From the cell containing the given text, extract its center point as (X, Y) coordinate. 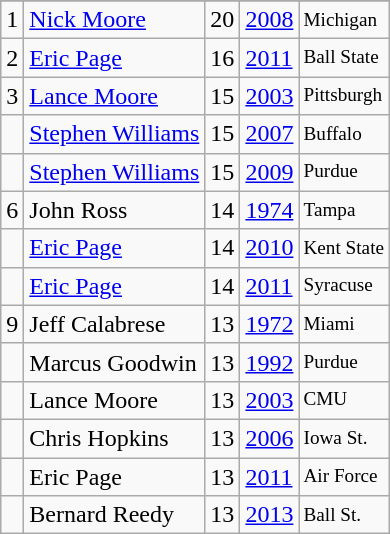
1992 (270, 362)
CMU (344, 400)
John Ross (114, 210)
2007 (270, 134)
Jeff Calabrese (114, 324)
1974 (270, 210)
16 (222, 58)
6 (12, 210)
Kent State (344, 248)
Ball St. (344, 515)
3 (12, 96)
Iowa St. (344, 438)
Michigan (344, 20)
2 (12, 58)
Pittsburgh (344, 96)
Nick Moore (114, 20)
2006 (270, 438)
9 (12, 324)
2013 (270, 515)
Miami (344, 324)
Buffalo (344, 134)
2010 (270, 248)
Chris Hopkins (114, 438)
Ball State (344, 58)
Syracuse (344, 286)
1 (12, 20)
Bernard Reedy (114, 515)
Air Force (344, 477)
1972 (270, 324)
Tampa (344, 210)
Marcus Goodwin (114, 362)
2009 (270, 172)
20 (222, 20)
2008 (270, 20)
